Pinpoint the cell where the given text exists, returning its [X, Y] midpoint coordinate. 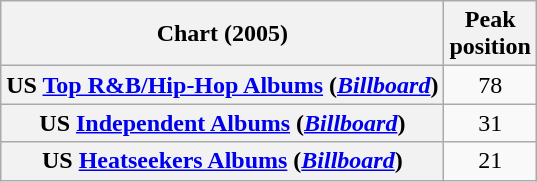
Chart (2005) [222, 34]
Peakposition [490, 34]
US Top R&B/Hip-Hop Albums (Billboard) [222, 85]
US Independent Albums (Billboard) [222, 123]
US Heatseekers Albums (Billboard) [222, 161]
78 [490, 85]
21 [490, 161]
31 [490, 123]
